Provide the (X, Y) coordinate of the cell's center where the given text is located.  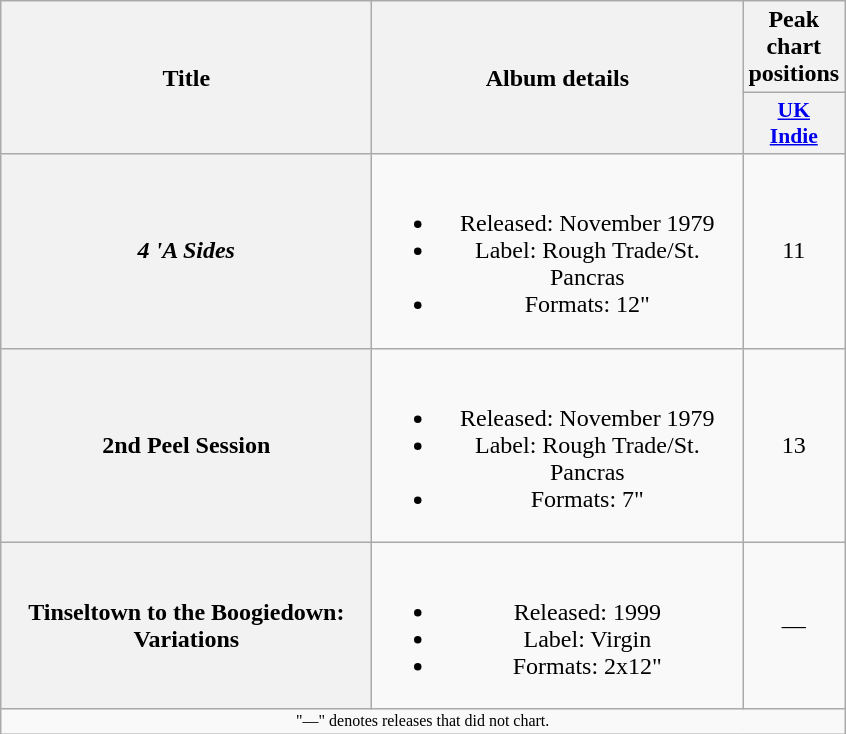
4 'A Sides (186, 251)
Released: November 1979Label: Rough Trade/St. PancrasFormats: 12" (558, 251)
Peak chart positions (794, 47)
UKIndie (794, 124)
— (794, 626)
2nd Peel Session (186, 445)
11 (794, 251)
Album details (558, 78)
Tinseltown to the Boogiedown: Variations (186, 626)
Title (186, 78)
Released: November 1979Label: Rough Trade/St. PancrasFormats: 7" (558, 445)
"—" denotes releases that did not chart. (423, 721)
Released: 1999Label: VirginFormats: 2x12" (558, 626)
13 (794, 445)
